Search for the cell housing the specified text and yield its [x, y] center coordinate. 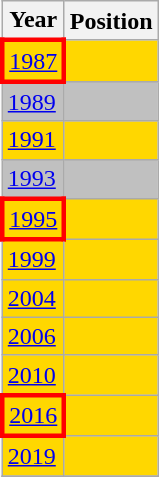
Position [111, 21]
2006 [33, 336]
1989 [33, 101]
1995 [33, 220]
1987 [33, 60]
2019 [33, 456]
Year [33, 21]
2016 [33, 416]
1991 [33, 140]
2004 [33, 298]
1993 [33, 179]
1999 [33, 260]
2010 [33, 375]
